Output the (X, Y) coordinate of the center of the cell containing the given text.  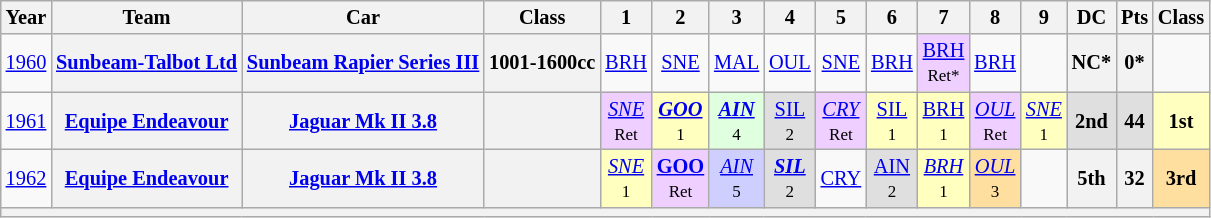
1960 (26, 63)
Team (146, 17)
7 (944, 17)
Car (363, 17)
3 (736, 17)
2nd (1092, 121)
Year (26, 17)
GOO1 (680, 121)
5th (1092, 178)
SIL1 (892, 121)
1962 (26, 178)
1961 (26, 121)
Sunbeam Rapier Series III (363, 63)
Pts (1134, 17)
8 (995, 17)
OULRet (995, 121)
32 (1134, 178)
OUL (790, 63)
AIN4 (736, 121)
DC (1092, 17)
CRYRet (841, 121)
AIN5 (736, 178)
0* (1134, 63)
AIN2 (892, 178)
4 (790, 17)
9 (1044, 17)
MAL (736, 63)
NC* (1092, 63)
6 (892, 17)
SNERet (626, 121)
5 (841, 17)
OUL3 (995, 178)
GOORet (680, 178)
44 (1134, 121)
1 (626, 17)
3rd (1181, 178)
1st (1181, 121)
BRHRet* (944, 63)
Sunbeam-Talbot Ltd (146, 63)
2 (680, 17)
1001-1600cc (542, 63)
CRY (841, 178)
